Return the (x, y) coordinate for the center point of the cell that contains the specified text.  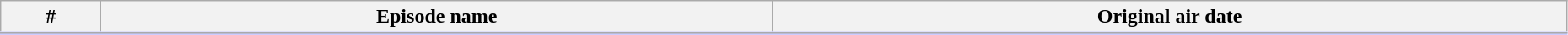
Episode name (437, 17)
Original air date (1170, 17)
# (51, 17)
